Determine the (x, y) coordinate at the center of the cell enclosing the given text.  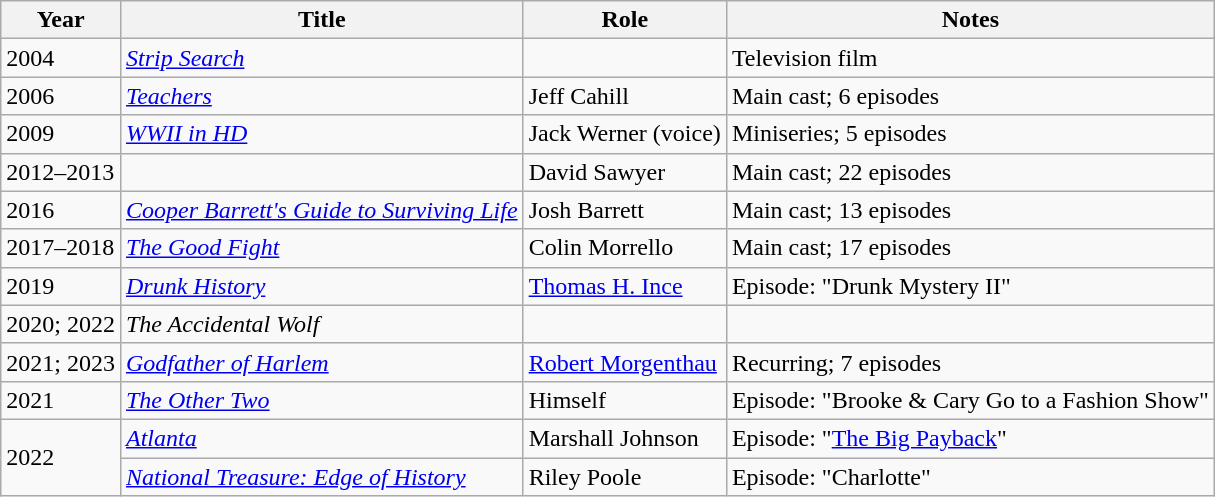
2020; 2022 (61, 324)
2012–2013 (61, 172)
Jack Werner (voice) (624, 134)
2006 (61, 96)
Television film (970, 58)
2019 (61, 286)
2017–2018 (61, 248)
National Treasure: Edge of History (322, 477)
Teachers (322, 96)
Jeff Cahill (624, 96)
Notes (970, 20)
Role (624, 20)
2022 (61, 457)
Main cast; 13 episodes (970, 210)
Strip Search (322, 58)
Title (322, 20)
2009 (61, 134)
Thomas H. Ince (624, 286)
Year (61, 20)
2016 (61, 210)
The Good Fight (322, 248)
Episode: "The Big Payback" (970, 438)
2004 (61, 58)
Himself (624, 400)
Atlanta (322, 438)
2021; 2023 (61, 362)
Episode: "Drunk Mystery II" (970, 286)
Miniseries; 5 episodes (970, 134)
The Other Two (322, 400)
Main cast; 17 episodes (970, 248)
Godfather of Harlem (322, 362)
Drunk History (322, 286)
Riley Poole (624, 477)
The Accidental Wolf (322, 324)
Cooper Barrett's Guide to Surviving Life (322, 210)
Episode: "Brooke & Cary Go to a Fashion Show" (970, 400)
Main cast; 22 episodes (970, 172)
Marshall Johnson (624, 438)
David Sawyer (624, 172)
Josh Barrett (624, 210)
Robert Morgenthau (624, 362)
Recurring; 7 episodes (970, 362)
WWII in HD (322, 134)
2021 (61, 400)
Colin Morrello (624, 248)
Main cast; 6 episodes (970, 96)
Episode: "Charlotte" (970, 477)
